Return (X, Y) of the center of cell containing provided text 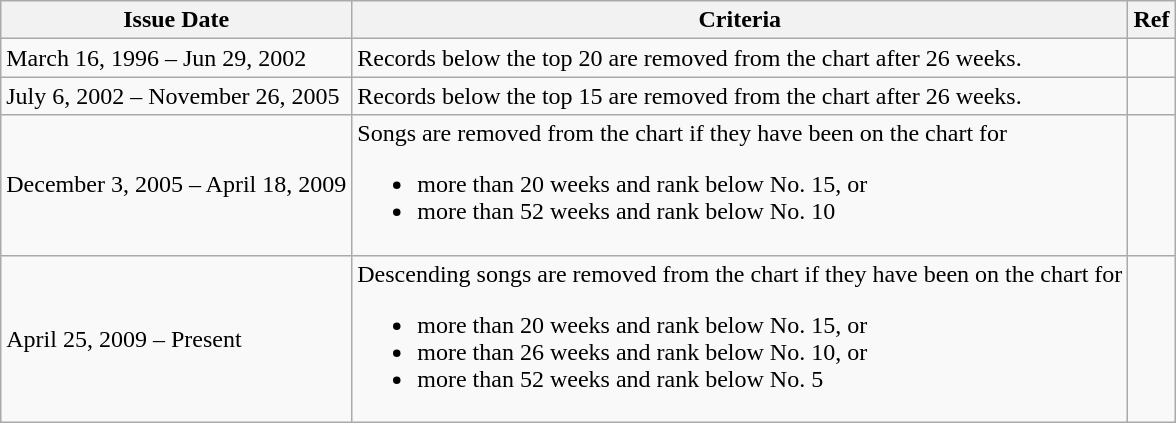
Issue Date (176, 20)
December 3, 2005 – April 18, 2009 (176, 185)
Ref (1152, 20)
April 25, 2009 – Present (176, 338)
Records below the top 15 are removed from the chart after 26 weeks. (740, 96)
July 6, 2002 – November 26, 2005 (176, 96)
Criteria (740, 20)
March 16, 1996 – Jun 29, 2002 (176, 58)
Records below the top 20 are removed from the chart after 26 weeks. (740, 58)
